Identify which cell holds the provided text, then report its (X, Y) central coordinate. 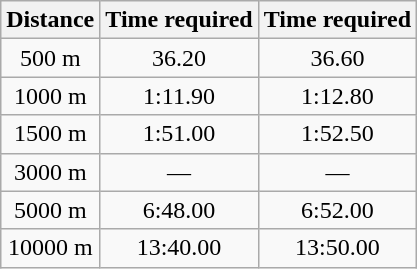
3000 m (50, 172)
1000 m (50, 96)
13:40.00 (179, 248)
13:50.00 (337, 248)
500 m (50, 58)
5000 m (50, 210)
Distance (50, 20)
1:52.50 (337, 134)
36.60 (337, 58)
1:12.80 (337, 96)
6:52.00 (337, 210)
36.20 (179, 58)
10000 m (50, 248)
1500 m (50, 134)
1:51.00 (179, 134)
6:48.00 (179, 210)
1:11.90 (179, 96)
